Identify which cell holds the provided text, then report its [X, Y] central coordinate. 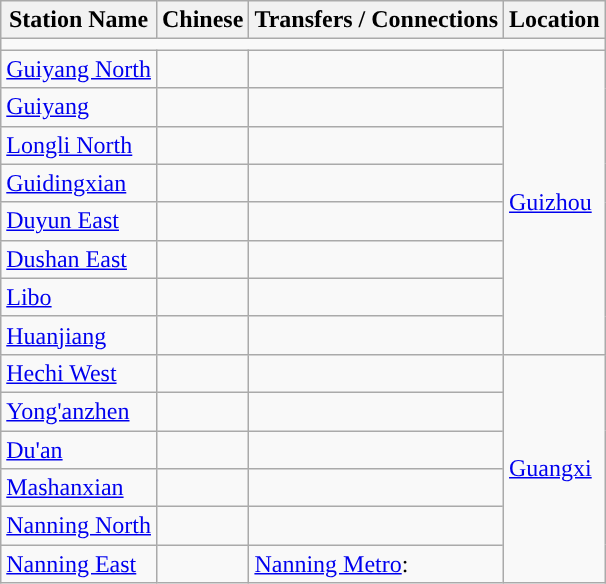
Location [555, 20]
Longli North [79, 145]
Station Name [79, 20]
Guiyang North [79, 69]
Duyun East [79, 221]
Chinese [202, 20]
Guiyang [79, 107]
Du'an [79, 449]
Hechi West [79, 373]
Nanning Metro: [376, 564]
Libo [79, 297]
Yong'anzhen [79, 411]
Nanning North [79, 526]
Guidingxian [79, 183]
Guangxi [555, 468]
Transfers / Connections [376, 20]
Mashanxian [79, 488]
Guizhou [555, 202]
Dushan East [79, 259]
Huanjiang [79, 335]
Nanning East [79, 564]
